Detect which cell encompasses the target text, then output its [X, Y] center coordinate. 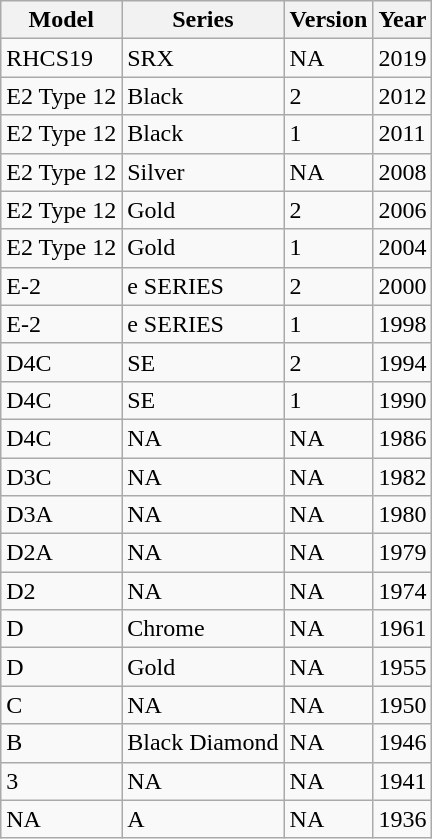
2012 [402, 96]
2000 [402, 286]
A [203, 819]
2008 [402, 172]
1955 [402, 667]
B [62, 743]
1998 [402, 324]
2011 [402, 134]
Version [328, 20]
1990 [402, 400]
Model [62, 20]
D3C [62, 477]
1994 [402, 362]
2004 [402, 248]
Series [203, 20]
1986 [402, 438]
Silver [203, 172]
Chrome [203, 629]
Black Diamond [203, 743]
1979 [402, 553]
3 [62, 781]
1982 [402, 477]
1941 [402, 781]
1946 [402, 743]
D2 [62, 591]
C [62, 705]
SRX [203, 58]
1950 [402, 705]
2019 [402, 58]
1980 [402, 515]
1961 [402, 629]
Year [402, 20]
D2A [62, 553]
RHCS19 [62, 58]
2006 [402, 210]
D3A [62, 515]
1936 [402, 819]
1974 [402, 591]
